Determine the [X, Y] coordinate at the center of the cell enclosing the given text.  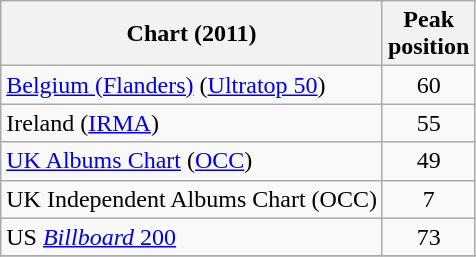
Belgium (Flanders) (Ultratop 50) [192, 85]
60 [428, 85]
73 [428, 237]
Peakposition [428, 34]
55 [428, 123]
Chart (2011) [192, 34]
7 [428, 199]
US Billboard 200 [192, 237]
49 [428, 161]
Ireland (IRMA) [192, 123]
UK Independent Albums Chart (OCC) [192, 199]
UK Albums Chart (OCC) [192, 161]
